Return the (x, y) coordinate for the center point of the cell that contains the specified text.  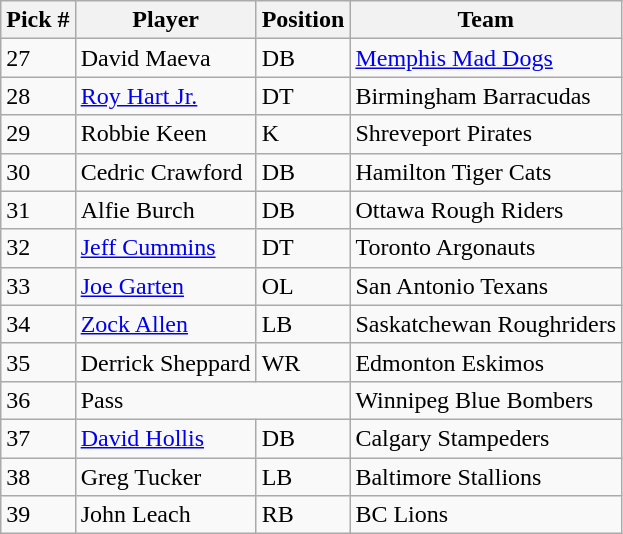
K (303, 134)
Jeff Cummins (166, 248)
John Leach (166, 515)
Winnipeg Blue Bombers (486, 400)
Player (166, 20)
Edmonton Eskimos (486, 362)
BC Lions (486, 515)
OL (303, 286)
Hamilton Tiger Cats (486, 172)
32 (38, 248)
35 (38, 362)
31 (38, 210)
Cedric Crawford (166, 172)
Team (486, 20)
Shreveport Pirates (486, 134)
WR (303, 362)
Greg Tucker (166, 477)
Toronto Argonauts (486, 248)
Position (303, 20)
Baltimore Stallions (486, 477)
Pass (212, 400)
39 (38, 515)
37 (38, 438)
Joe Garten (166, 286)
30 (38, 172)
33 (38, 286)
27 (38, 58)
Pick # (38, 20)
Calgary Stampeders (486, 438)
38 (38, 477)
RB (303, 515)
Memphis Mad Dogs (486, 58)
Zock Allen (166, 324)
David Hollis (166, 438)
David Maeva (166, 58)
Derrick Sheppard (166, 362)
San Antonio Texans (486, 286)
Saskatchewan Roughriders (486, 324)
Ottawa Rough Riders (486, 210)
29 (38, 134)
28 (38, 96)
34 (38, 324)
36 (38, 400)
Robbie Keen (166, 134)
Roy Hart Jr. (166, 96)
Birmingham Barracudas (486, 96)
Alfie Burch (166, 210)
